Output the [x, y] coordinate of the center of the cell containing the given text.  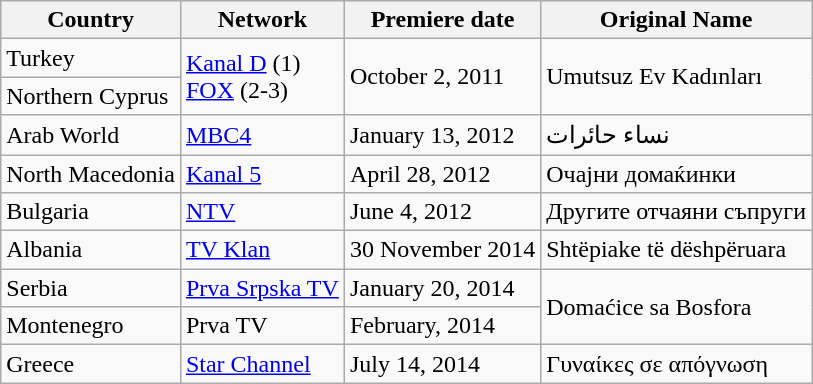
North Macedonia [91, 173]
Premiere date [442, 20]
January 13, 2012 [442, 135]
February, 2014 [442, 326]
Original Name [676, 20]
Greece [91, 364]
Umutsuz Ev Kadınları [676, 77]
Network [262, 20]
April 28, 2012 [442, 173]
Star Channel [262, 364]
Turkey [91, 58]
Очајни домаќинки [676, 173]
Domaćice sa Bosfora [676, 307]
October 2, 2011 [442, 77]
January 20, 2014 [442, 288]
Country [91, 20]
June 4, 2012 [442, 212]
Kanal 5 [262, 173]
Kanal D (1)FOX (2-3) [262, 77]
Shtëpiake të dëshpëruara [676, 250]
30 November 2014 [442, 250]
Prva TV [262, 326]
Γυναίκες σε απόγνωση [676, 364]
Montenegro [91, 326]
Arab World [91, 135]
Prva Srpska TV [262, 288]
Другите отчаяни съпруги [676, 212]
نساء حائرات [676, 135]
TV Klan [262, 250]
Bulgaria [91, 212]
Northern Cyprus [91, 96]
MBC4 [262, 135]
Serbia [91, 288]
July 14, 2014 [442, 364]
Albania [91, 250]
NTV [262, 212]
